Provide the [X, Y] coordinate of the cell's center where the given text is located.  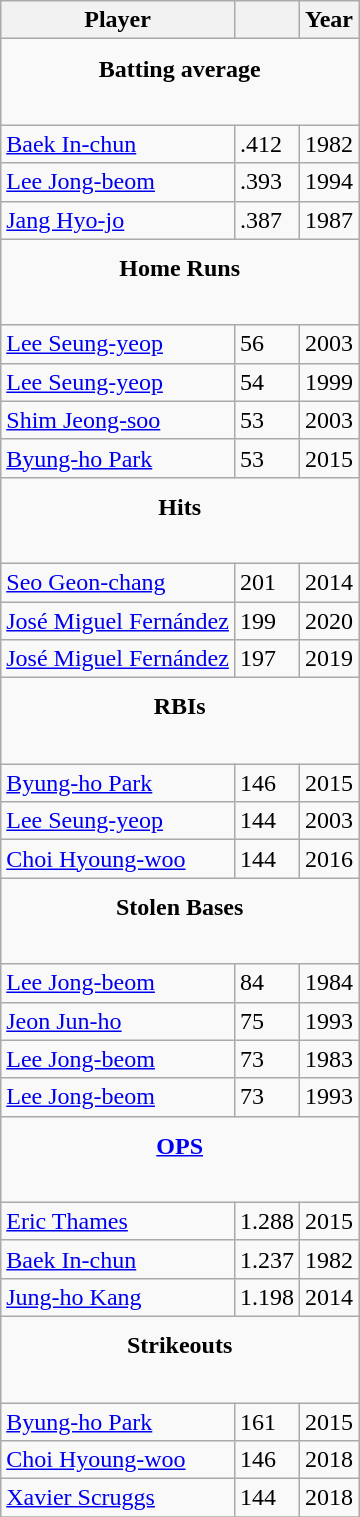
.393 [266, 182]
.387 [266, 220]
Stolen Bases [180, 921]
OPS [180, 1159]
Jeon Jun-ho [118, 1021]
Jung-ho Kang [118, 1297]
1999 [328, 382]
Year [328, 20]
1.237 [266, 1259]
54 [266, 382]
Batting average [180, 82]
199 [266, 621]
75 [266, 1021]
.412 [266, 144]
Strikeouts [180, 1359]
Eric Thames [118, 1221]
161 [266, 1421]
1.288 [266, 1221]
1994 [328, 182]
84 [266, 983]
RBIs [180, 721]
2016 [328, 859]
1987 [328, 220]
1.198 [266, 1297]
1984 [328, 983]
1983 [328, 1059]
56 [266, 344]
201 [266, 582]
2020 [328, 621]
Seo Geon-chang [118, 582]
Home Runs [180, 282]
197 [266, 659]
Player [118, 20]
Hits [180, 520]
Xavier Scruggs [118, 1498]
Jang Hyo-jo [118, 220]
2019 [328, 659]
Shim Jeong-soo [118, 420]
